Return the [X, Y] coordinate for the center point of the cell that contains the specified text.  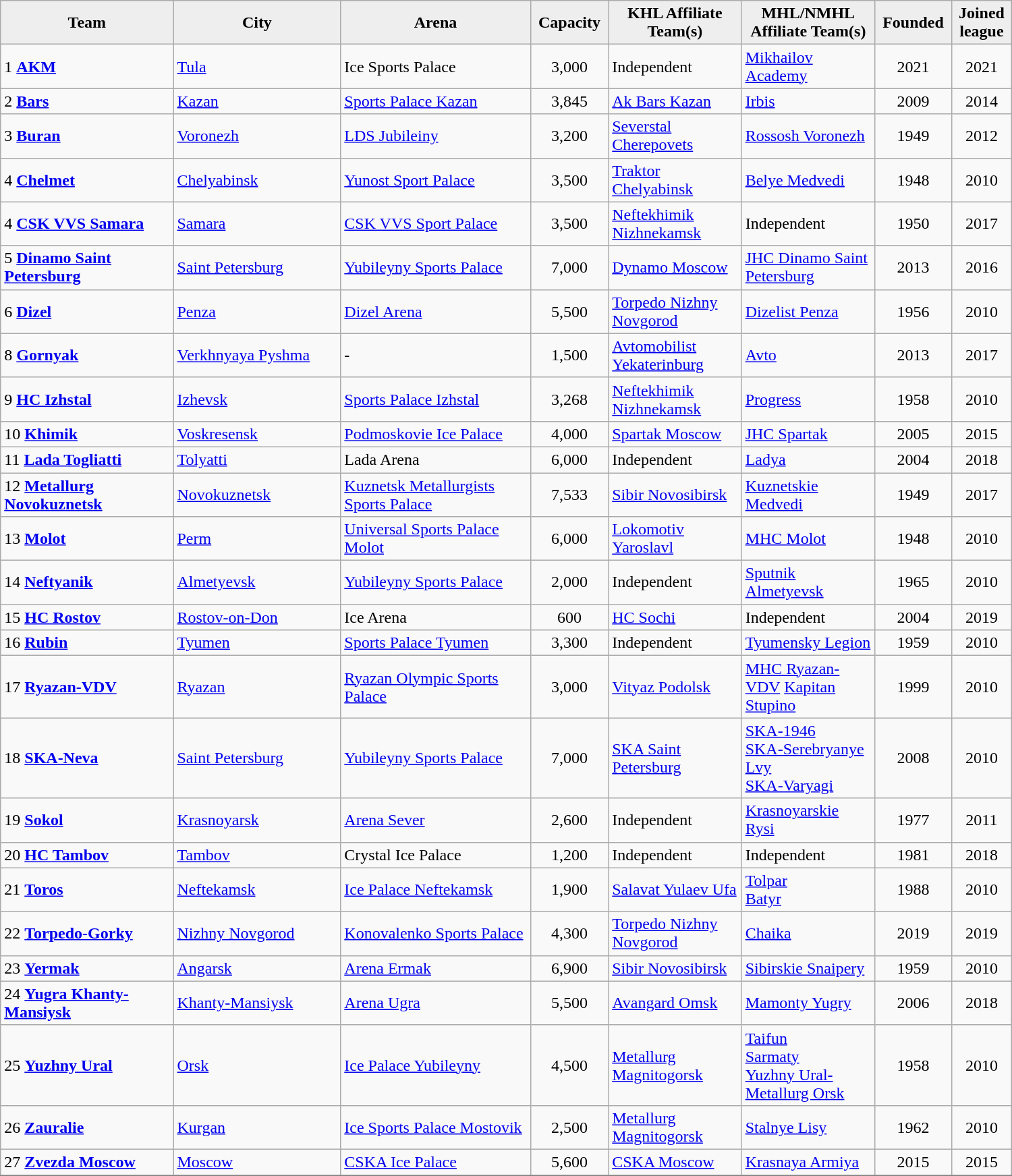
- [436, 355]
CSK VVS Sport Palace [436, 224]
8 Gornyak [87, 355]
Almetyevsk [257, 583]
Yunost Sport Palace [436, 179]
Sports Palace Tyumen [436, 643]
Dizelist Penza [808, 312]
Dynamo Moscow [675, 267]
Progress [808, 399]
11 Lada Togliatti [87, 459]
21 Toros [87, 889]
22 Torpedo-Gorky [87, 934]
Ice Arena [436, 617]
1962 [913, 1127]
Arena Sever [436, 820]
Ice Sports Palace [436, 66]
Neftekamsk [257, 889]
3,200 [569, 136]
600 [569, 617]
Tyumen [257, 643]
7,533 [569, 494]
2012 [982, 136]
Avangard Omsk [675, 1003]
Belye Medvedi [808, 179]
Salavat Yulaev Ufa [675, 889]
CSKA Ice Palace [436, 1162]
MHC Ryazan-VDV Kapitan Stupino [808, 687]
Rostov-on-Don [257, 617]
Crystal Ice Palace [436, 855]
17 Ryazan-VDV [87, 687]
Tolyatti [257, 459]
18 SKA-Neva [87, 758]
Krasnoyarskie Rysi [808, 820]
JHC Spartak [808, 434]
Konovalenko Sports Palace [436, 934]
15 HC Rostov [87, 617]
2008 [913, 758]
2 Bars [87, 101]
Ryazan Olympic Sports Palace [436, 687]
1950 [913, 224]
1,900 [569, 889]
26 Zauralie [87, 1127]
Ryazan [257, 687]
Lada Arena [436, 459]
Joined league [982, 23]
HC Sochi [675, 617]
Tula [257, 66]
Kuznetsk Metallurgists Sports Palace [436, 494]
23 Yermak [87, 968]
Chaika [808, 934]
Podmoskovie Ice Palace [436, 434]
Lokomotiv Yaroslavl [675, 538]
2005 [913, 434]
2011 [982, 820]
Sibirskie Snaipery [808, 968]
3 Buran [87, 136]
Kurgan [257, 1127]
12 Metallurg Novokuznetsk [87, 494]
Irbis [808, 101]
LDS Jubileiny [436, 136]
2,500 [569, 1127]
KHL Affiliate Team(s) [675, 23]
1999 [913, 687]
2014 [982, 101]
Arena Ermak [436, 968]
3,845 [569, 101]
13 Molot [87, 538]
1965 [913, 583]
Ak Bars Kazan [675, 101]
1956 [913, 312]
Traktor Chelyabinsk [675, 179]
4 CSK VVS Samara [87, 224]
10 Khimik [87, 434]
1,500 [569, 355]
Khanty-Mansiysk [257, 1003]
Vityaz Podolsk [675, 687]
2,000 [569, 583]
4 Chelmet [87, 179]
Voskresensk [257, 434]
Tambov [257, 855]
Ladya [808, 459]
16 Rubin [87, 643]
TaifunSarmatyYuzhny Ural-Metallurg Orsk [808, 1065]
Dizel Arena [436, 312]
5 Dinamo Saint Petersburg [87, 267]
1 AKM [87, 66]
Spartak Moscow [675, 434]
1977 [913, 820]
2009 [913, 101]
3,300 [569, 643]
Universal Sports Palace Molot [436, 538]
Stalnye Lisy [808, 1127]
MHL/NMHL Affiliate Team(s) [808, 23]
Sports Palace Kazan [436, 101]
1988 [913, 889]
SKA Saint Petersburg [675, 758]
Angarsk [257, 968]
Moscow [257, 1162]
Rossosh Voronezh [808, 136]
4,300 [569, 934]
9 HC Izhstal [87, 399]
25 Yuzhny Ural [87, 1065]
1,200 [569, 855]
Arena Ugra [436, 1003]
JHC Dinamo Saint Petersburg [808, 267]
Avtomobilist Yekaterinburg [675, 355]
5,600 [569, 1162]
Tyumensky Legion [808, 643]
4,000 [569, 434]
Voronezh [257, 136]
Severstal Cherepovets [675, 136]
2006 [913, 1003]
Kuznetskie Medvedi [808, 494]
14 Neftyanik [87, 583]
Nizhny Novgorod [257, 934]
Penza [257, 312]
SKA-1946SKA-Serebryanye LvySKA-Varyagi [808, 758]
Krasnaya Armiya [808, 1162]
24 Yugra Khanty-Mansiysk [87, 1003]
19 Sokol [87, 820]
Sports Palace Izhstal [436, 399]
MHC Molot [808, 538]
Ice Palace Yubileyny [436, 1065]
Capacity [569, 23]
Founded [913, 23]
Krasnoyarsk [257, 820]
Novokuznetsk [257, 494]
Verkhnyaya Pyshma [257, 355]
Arena [436, 23]
4,500 [569, 1065]
City [257, 23]
Ice Sports Palace Mostovik [436, 1127]
2,600 [569, 820]
Avto [808, 355]
TolparBatyr [808, 889]
6 Dizel [87, 312]
Samara [257, 224]
27 Zvezda Moscow [87, 1162]
20 HC Tambov [87, 855]
Mikhailov Academy [808, 66]
6,900 [569, 968]
Sputnik Almetyevsk [808, 583]
Ice Palace Neftekamsk [436, 889]
2016 [982, 267]
3,268 [569, 399]
1981 [913, 855]
Kazan [257, 101]
Mamonty Yugry [808, 1003]
CSKA Moscow [675, 1162]
Orsk [257, 1065]
Perm [257, 538]
Chelyabinsk [257, 179]
Team [87, 23]
Izhevsk [257, 399]
